Capture the cell that displays the provided text and extract its [X, Y] central coordinate. 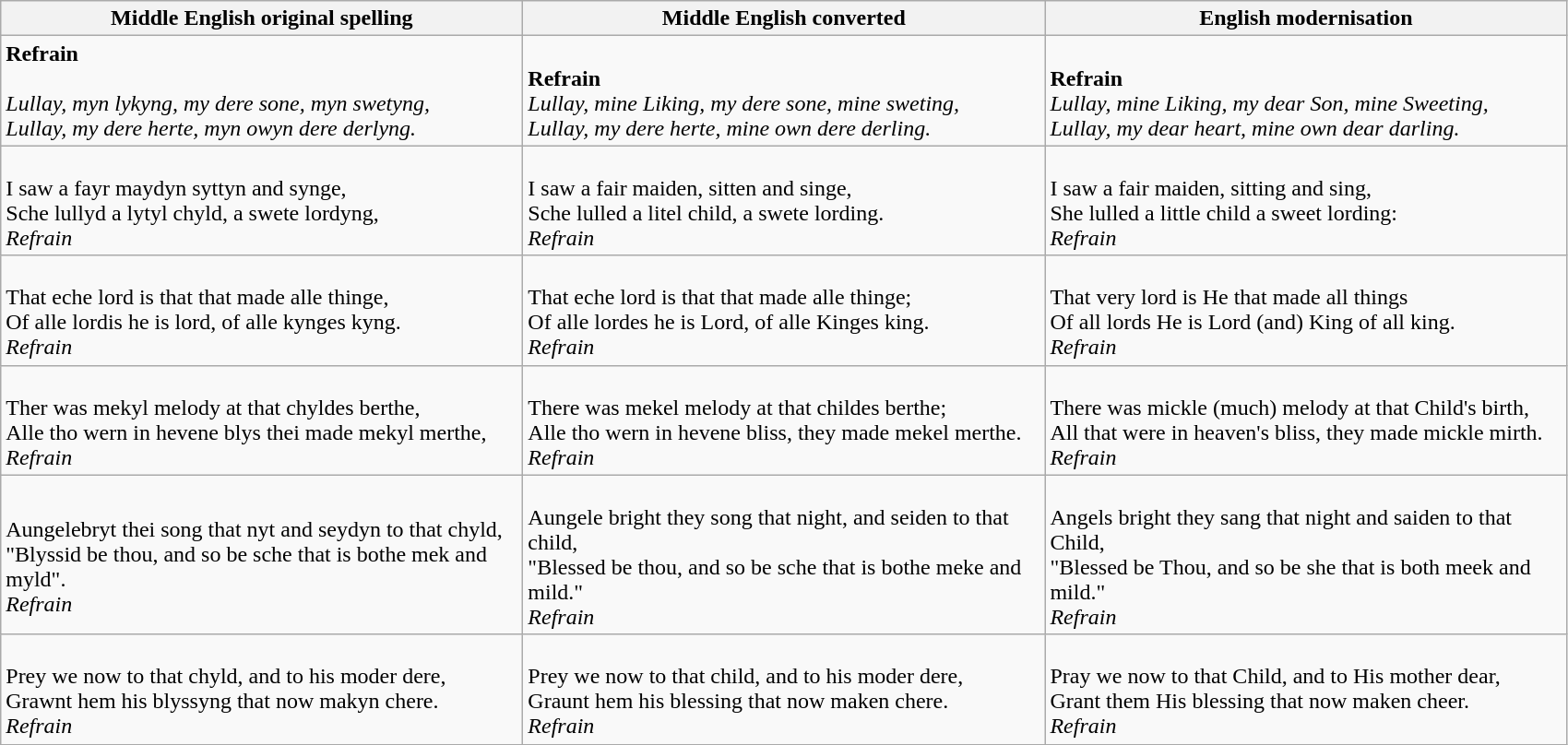
Middle English original spelling [262, 18]
That eche lord is that that made alle thinge; Of alle lordes he is Lord, of alle Kinges king. Refrain [784, 310]
English modernisation [1306, 18]
Prey we now to that chyld, and to his moder dere, Grawnt hem his blyssyng that now makyn chere. Refrain [262, 690]
That very lord is He that made all things Of all lords He is Lord (and) King of all king. Refrain [1306, 310]
Refrain Lullay, mine Liking, my dere sone, mine sweting, Lullay, my dere herte, mine own dere derling. [784, 90]
Refrain Lullay, mine Liking, my dear Son, mine Sweeting, Lullay, my dear heart, mine own dear darling. [1306, 90]
There was mekel melody at that childes berthe; Alle tho wern in hevene bliss, they made mekel merthe. Refrain [784, 420]
I saw a fair maiden, sitting and sing, She lulled a little child a sweet lording: Refrain [1306, 201]
There was mickle (much) melody at that Child's birth, All that were in heaven's bliss, they made mickle mirth. Refrain [1306, 420]
Aungelebryt thei song that nyt and seydyn to that chyld, "Blyssid be thou, and so be sche that is bothe mek and myld". Refrain [262, 555]
Aungele bright they song that night, and seiden to that child, "Blessed be thou, and so be sche that is bothe meke and mild." Refrain [784, 555]
Pray we now to that Child, and to His mother dear, Grant them His blessing that now maken cheer. Refrain [1306, 690]
Angels bright they sang that night and saiden to that Child, "Blessed be Thou, and so be she that is both meek and mild." Refrain [1306, 555]
That eche lord is that that made alle thinge, Of alle lordis he is lord, of alle kynges kyng. Refrain [262, 310]
I saw a fayr maydyn syttyn and synge, Sche lullyd a lytyl chyld, a swete lordyng, Refrain [262, 201]
Prey we now to that child, and to his moder dere, Graunt hem his blessing that now maken chere. Refrain [784, 690]
I saw a fair maiden, sitten and singe, Sche lulled a litel child, a swete lording. Refrain [784, 201]
Ther was mekyl melody at that chyldes berthe, Alle tho wern in hevene blys thei made mekyl merthe, Refrain [262, 420]
RefrainLullay, myn lykyng, my dere sone, myn swetyng, Lullay, my dere herte, myn owyn dere derlyng. [262, 90]
Middle English converted [784, 18]
